Capture the cell that displays the provided text and extract its (x, y) central coordinate. 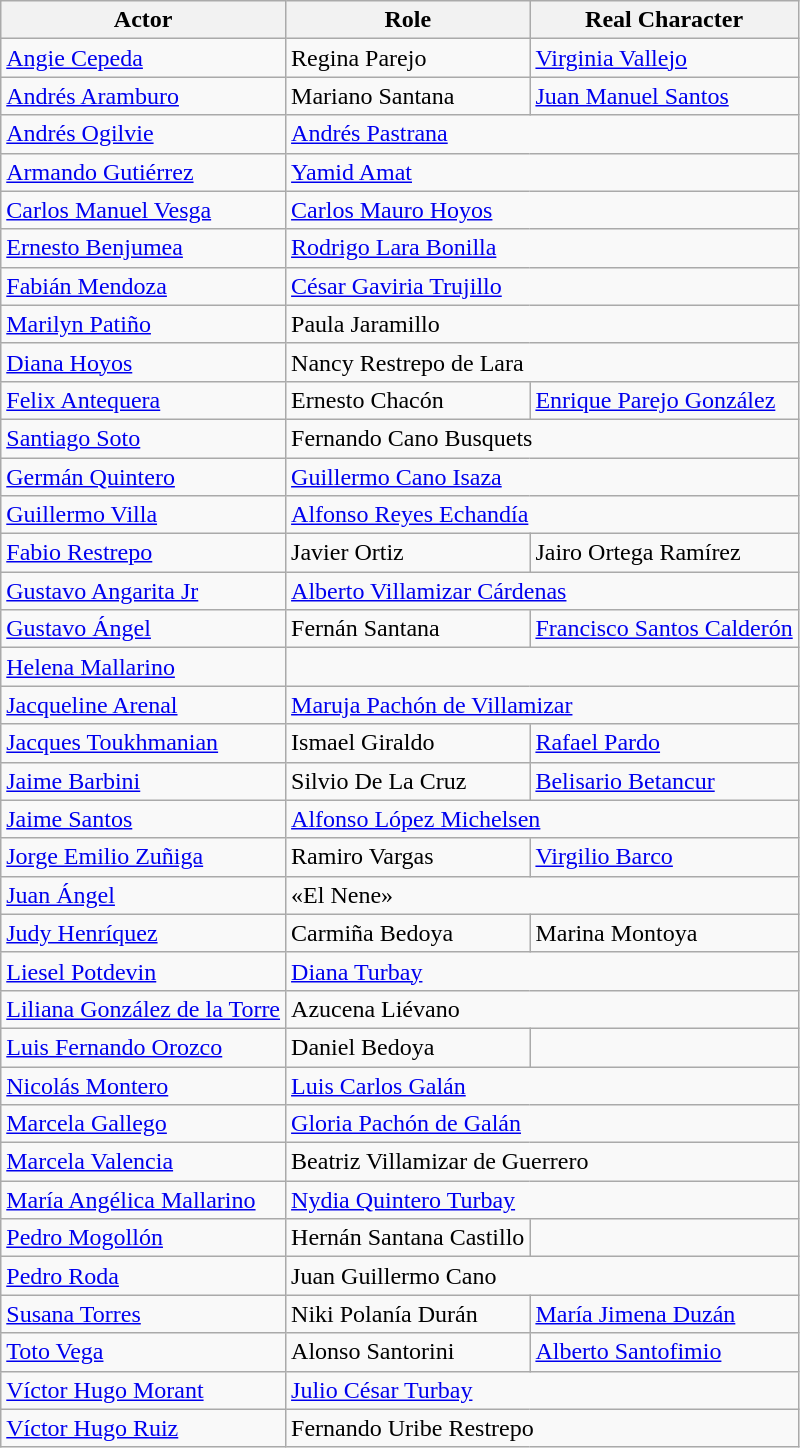
Nydia Quintero Turbay (542, 1200)
Marina Montoya (664, 933)
Fernando Uribe Restrepo (542, 1428)
Virgilio Barco (664, 857)
Jorge Emilio Zuñiga (144, 857)
Víctor Hugo Morant (144, 1390)
Pedro Mogollón (144, 1238)
Gustavo Angarita Jr (144, 591)
Juan Manuel Santos (664, 96)
Jaime Santos (144, 819)
Andrés Ogilvie (144, 134)
Pedro Roda (144, 1276)
Regina Parejo (408, 58)
Fabián Mendoza (144, 286)
Beatriz Villamizar de Guerrero (542, 1162)
María Angélica Mallarino (144, 1200)
Fernán Santana (408, 629)
Andrés Aramburo (144, 96)
Armando Gutiérrez (144, 172)
Luis Carlos Galán (542, 1085)
Real Character (664, 20)
Marilyn Patiño (144, 324)
Susana Torres (144, 1314)
Hernán Santana Castillo (408, 1238)
Diana Hoyos (144, 362)
Alfonso Reyes Echandía (542, 515)
Alfonso López Michelsen (542, 819)
Helena Mallarino (144, 667)
Ismael Giraldo (408, 743)
Juan Ángel (144, 895)
Alberto Villamizar Cárdenas (542, 591)
Azucena Liévano (542, 1009)
Liesel Potdevin (144, 971)
Jacques Toukhmanian (144, 743)
Marcela Valencia (144, 1162)
«El Nene» (542, 895)
Yamid Amat (542, 172)
Ernesto Chacón (408, 400)
Gustavo Ángel (144, 629)
Víctor Hugo Ruiz (144, 1428)
César Gaviria Trujillo (542, 286)
Nicolás Montero (144, 1085)
Daniel Bedoya (408, 1047)
Guillermo Cano Isaza (542, 477)
Angie Cepeda (144, 58)
Felix Antequera (144, 400)
Juan Guillermo Cano (542, 1276)
Maruja Pachón de Villamizar (542, 705)
Alberto Santofimio (664, 1352)
Luis Fernando Orozco (144, 1047)
Gloria Pachón de Galán (542, 1124)
Virginia Vallejo (664, 58)
Actor (144, 20)
Carlos Mauro Hoyos (542, 210)
Francisco Santos Calderón (664, 629)
Rafael Pardo (664, 743)
Fernando Cano Busquets (542, 438)
Silvio De La Cruz (408, 781)
Marcela Gallego (144, 1124)
Toto Vega (144, 1352)
Jairo Ortega Ramírez (664, 553)
Santiago Soto (144, 438)
Judy Henríquez (144, 933)
Andrés Pastrana (542, 134)
Niki Polanía Durán (408, 1314)
Guillermo Villa (144, 515)
Jacqueline Arenal (144, 705)
Diana Turbay (542, 971)
Fabio Restrepo (144, 553)
Julio César Turbay (542, 1390)
Enrique Parejo González (664, 400)
Carlos Manuel Vesga (144, 210)
Carmiña Bedoya (408, 933)
Javier Ortiz (408, 553)
Role (408, 20)
Jaime Barbini (144, 781)
Nancy Restrepo de Lara (542, 362)
Paula Jaramillo (542, 324)
Belisario Betancur (664, 781)
Liliana González de la Torre (144, 1009)
Ramiro Vargas (408, 857)
Rodrigo Lara Bonilla (542, 248)
Germán Quintero (144, 477)
María Jimena Duzán (664, 1314)
Ernesto Benjumea (144, 248)
Mariano Santana (408, 96)
Alonso Santorini (408, 1352)
